Scan for the cell matching the given text and deliver its [X, Y] coordinate at center. 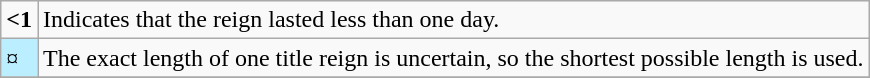
<1 [20, 20]
¤ [20, 58]
The exact length of one title reign is uncertain, so the shortest possible length is used. [454, 58]
Indicates that the reign lasted less than one day. [454, 20]
